From the cell containing the given text, extract its center point as (x, y) coordinate. 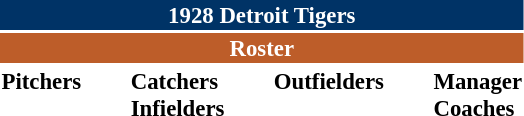
Roster (262, 48)
1928 Detroit Tigers (262, 15)
